Capture the cell that displays the provided text and extract its (x, y) central coordinate. 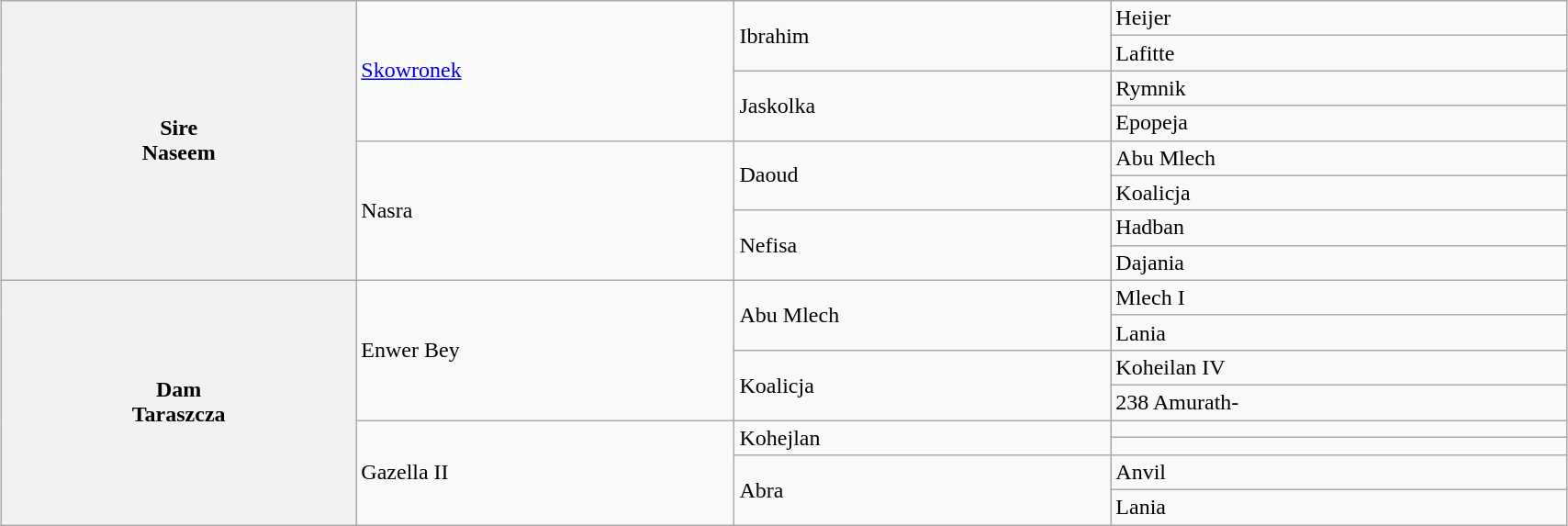
DamTaraszcza (179, 402)
Ibrahim (923, 36)
Rymnik (1338, 88)
Abra (923, 490)
Epopeja (1338, 123)
SireNaseem (179, 140)
Nasra (545, 210)
Koheilan IV (1338, 367)
Hadban (1338, 228)
Gazella II (545, 473)
Kohejlan (923, 438)
Enwer Bey (545, 350)
Skowronek (545, 71)
Mlech I (1338, 297)
Anvil (1338, 473)
Daoud (923, 175)
Heijer (1338, 18)
Lafitte (1338, 53)
238 Amurath- (1338, 402)
Nefisa (923, 245)
Dajania (1338, 263)
Jaskolka (923, 106)
